Capture the cell that displays the provided text and extract its (X, Y) central coordinate. 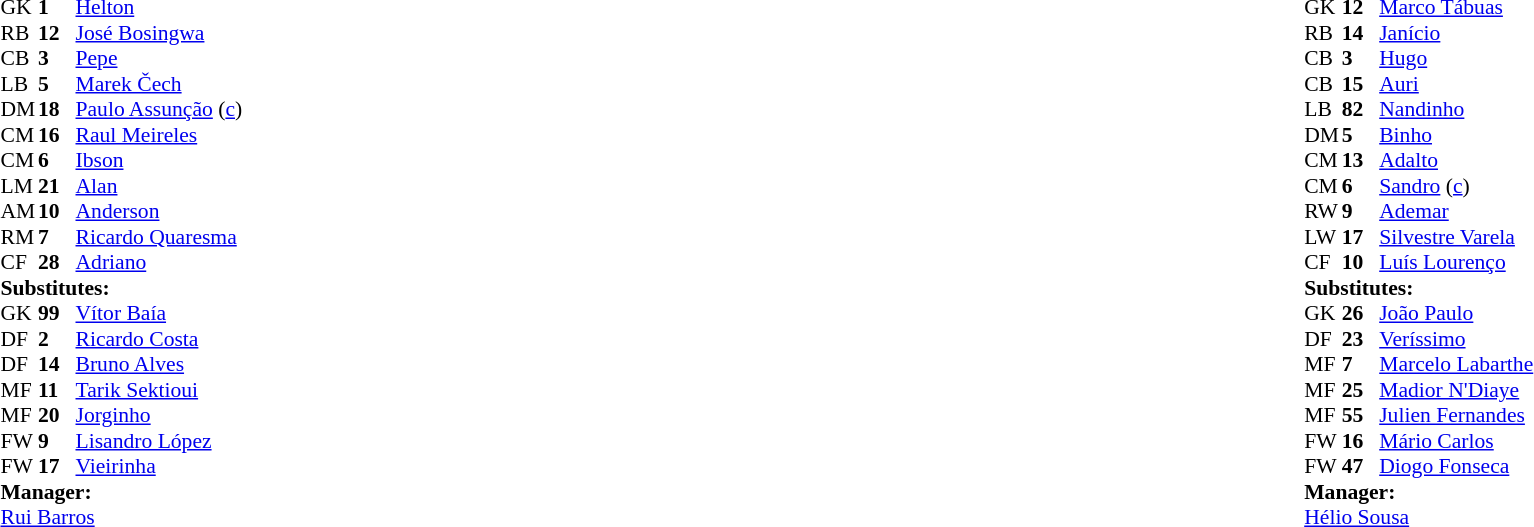
Ricardo Costa (160, 339)
Adriano (160, 263)
LW (1323, 237)
25 (1361, 390)
23 (1361, 339)
Auri (1456, 84)
LM (19, 186)
Diogo Fonseca (1456, 467)
99 (57, 313)
João Paulo (1456, 313)
Alan (160, 186)
Bruno Alves (160, 365)
Vítor Baía (160, 313)
Mário Carlos (1456, 441)
RM (19, 237)
28 (57, 263)
13 (1361, 161)
15 (1361, 84)
Pepe (160, 59)
Ricardo Quaresma (160, 237)
Silvestre Varela (1456, 237)
Madior N'Diaye (1456, 390)
Anderson (160, 211)
20 (57, 415)
12 (57, 33)
21 (57, 186)
Paulo Assunção (c) (160, 109)
AM (19, 211)
Adalto (1456, 161)
Raul Meireles (160, 135)
RW (1323, 211)
José Bosingwa (160, 33)
Lisandro López (160, 441)
18 (57, 109)
Jorginho (160, 415)
Sandro (c) (1456, 186)
Vieirinha (160, 467)
Marek Čech (160, 84)
Veríssimo (1456, 339)
Hugo (1456, 59)
Nandinho (1456, 109)
Tarik Sektioui (160, 390)
26 (1361, 313)
55 (1361, 415)
2 (57, 339)
47 (1361, 467)
Janício (1456, 33)
Ademar (1456, 211)
Binho (1456, 135)
82 (1361, 109)
11 (57, 390)
Luís Lourenço (1456, 263)
Julien Fernandes (1456, 415)
Ibson (160, 161)
Marcelo Labarthe (1456, 365)
